From the cell containing the given text, extract its center point as (x, y) coordinate. 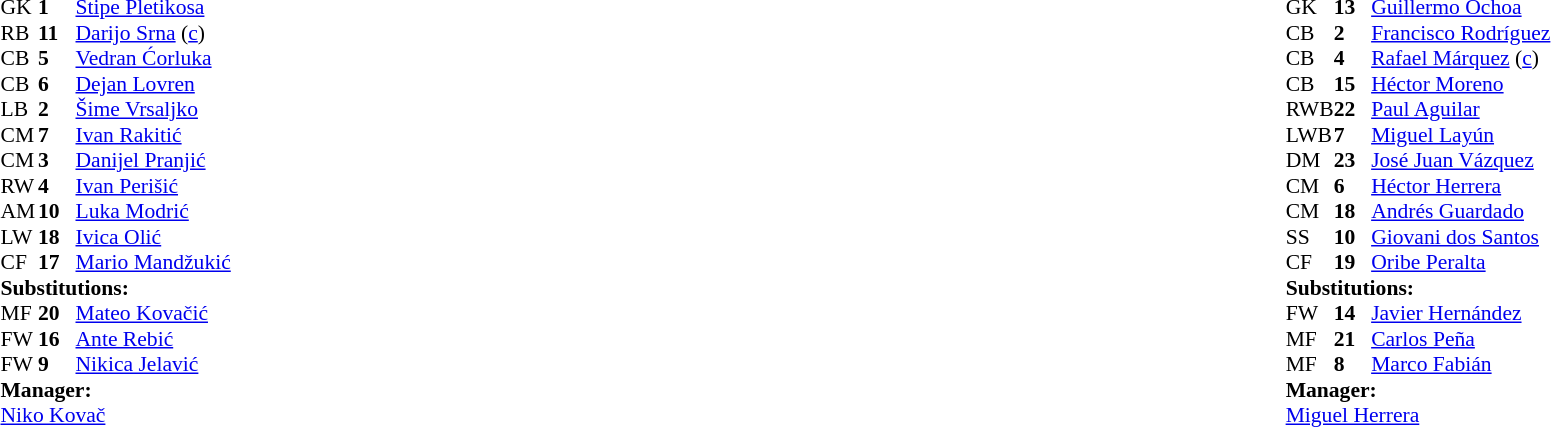
15 (1353, 84)
23 (1353, 161)
Héctor Herrera (1460, 186)
SS (1310, 237)
Nikica Jelavić (154, 365)
Mario Mandžukić (154, 263)
Danijel Pranjić (154, 161)
8 (1353, 365)
AM (19, 211)
Darijo Srna (c) (154, 33)
LW (19, 237)
DM (1310, 161)
José Juan Vázquez (1460, 161)
Francisco Rodríguez (1460, 33)
Giovani dos Santos (1460, 237)
Vedran Ćorluka (154, 59)
RB (19, 33)
LWB (1310, 135)
Marco Fabián (1460, 365)
Oribe Peralta (1460, 263)
RWB (1310, 109)
11 (57, 33)
Andrés Guardado (1460, 211)
Ivan Perišić (154, 186)
Paul Aguilar (1460, 109)
20 (57, 313)
Ivan Rakitić (154, 135)
RW (19, 186)
Rafael Márquez (c) (1460, 59)
19 (1353, 263)
Ante Rebić (154, 339)
Šime Vrsaljko (154, 109)
Carlos Peña (1460, 339)
Ivica Olić (154, 237)
LB (19, 109)
Javier Hernández (1460, 313)
21 (1353, 339)
5 (57, 59)
Héctor Moreno (1460, 84)
Mateo Kovačić (154, 313)
22 (1353, 109)
16 (57, 339)
Dejan Lovren (154, 84)
14 (1353, 313)
17 (57, 263)
Luka Modrić (154, 211)
9 (57, 365)
Miguel Layún (1460, 135)
3 (57, 161)
